Scan for the cell matching the given text and deliver its (x, y) coordinate at center. 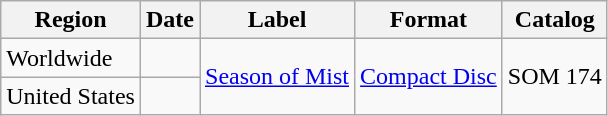
Worldwide (71, 58)
Format (429, 20)
United States (71, 96)
Catalog (554, 20)
Label (278, 20)
Date (170, 20)
SOM 174 (554, 77)
Region (71, 20)
Compact Disc (429, 77)
Season of Mist (278, 77)
